Extract the (X, Y) coordinate from the center of the cell holding the provided text.  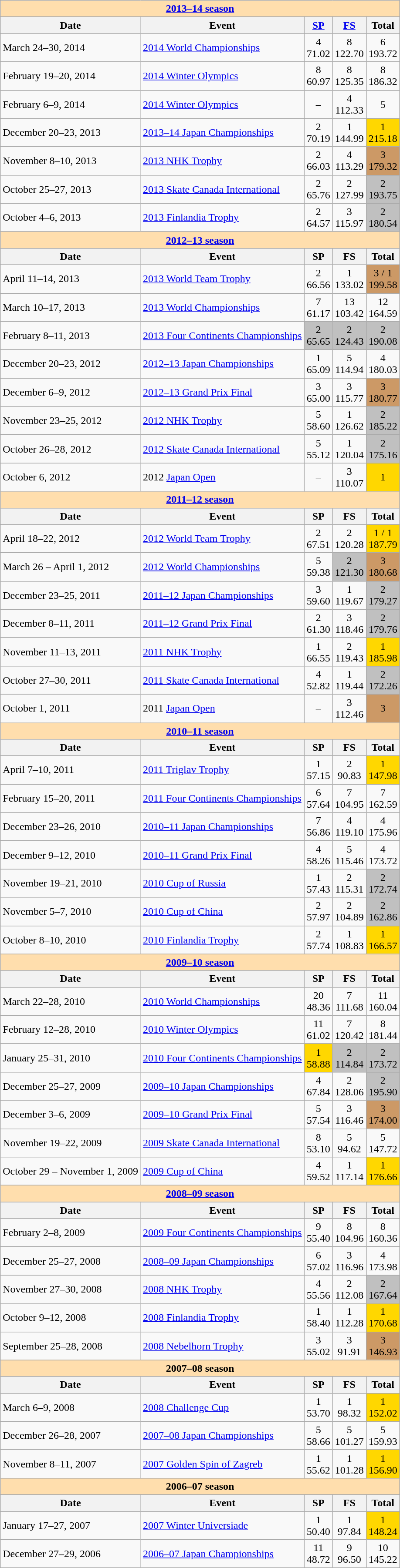
2127.99 (349, 189)
4175.96 (383, 827)
4173.98 (383, 1261)
7162.59 (383, 798)
2172.26 (383, 680)
September 25–28, 2008 (71, 1346)
2008 Finlandia Trophy (222, 1318)
1176.66 (383, 1172)
8122.70 (349, 48)
1185.98 (383, 652)
2010 World Championships (222, 1001)
1161.02 (318, 1030)
2012 Japan Open (222, 477)
8160.36 (383, 1232)
April 18–22, 2012 (71, 539)
1119.44 (349, 680)
158.88 (318, 1058)
December 25–27, 2009 (71, 1086)
2013 World Team Trophy (222, 279)
October 25–27, 2013 (71, 189)
2013 NHK Trophy (222, 161)
1126.62 (349, 420)
594.62 (349, 1143)
October 4–6, 2013 (71, 218)
2009 Skate Canada International (222, 1143)
2007–08 Japan Championships (222, 1435)
1170.68 (383, 1318)
December 20–23, 2013 (71, 132)
December 26–28, 2007 (71, 1435)
2012–13 Japan Championships (222, 364)
2012 NHK Trophy (222, 420)
153.70 (318, 1407)
1108.83 (349, 940)
2104.89 (349, 911)
October 27–30, 2011 (71, 680)
150.40 (318, 1525)
2010–11 Japan Championships (222, 827)
2008 Nebelhorn Trophy (222, 1346)
657.64 (318, 798)
359.60 (318, 595)
February 6–9, 2014 (71, 104)
3180.77 (383, 393)
5159.93 (383, 1435)
1144.99 (349, 132)
5115.46 (349, 855)
3115.77 (349, 393)
2010 Four Continents Championships (222, 1058)
1215.18 (383, 132)
2013 Four Continents Championships (222, 336)
2185.22 (383, 420)
853.10 (318, 1143)
3116.96 (349, 1261)
2013 Finlandia Trophy (222, 218)
December 6–9, 2012 (71, 393)
8104.96 (349, 1232)
1152.02 (383, 1407)
2011 NHK Trophy (222, 652)
7111.68 (349, 1001)
2006–07 Japan Championships (222, 1554)
4173.72 (383, 855)
10145.22 (383, 1554)
February 2–8, 2009 (71, 1232)
2175.16 (383, 449)
December 20–23, 2012 (71, 364)
March 10–17, 2013 (71, 307)
290.83 (349, 770)
270.19 (318, 132)
197.84 (349, 1525)
455.56 (318, 1289)
December 8–11, 2011 (71, 623)
1 / 1187.79 (383, 539)
2009 Cup of China (222, 1172)
2190.08 (383, 336)
7104.95 (349, 798)
8125.35 (349, 76)
2006–07 season (200, 1486)
355.02 (318, 1346)
April 11–14, 2013 (71, 279)
5147.72 (383, 1143)
October 29 – November 1, 2009 (71, 1172)
December 3–6, 2009 (71, 1114)
2012 World Championships (222, 567)
1147.98 (383, 770)
198.32 (349, 1407)
2008–09 season (200, 1194)
2012–13 season (200, 240)
3118.46 (349, 623)
2011–12 season (200, 500)
657.02 (318, 1261)
November 8–11, 2007 (71, 1464)
458.26 (318, 855)
2048.36 (318, 1001)
2193.75 (383, 189)
2112.08 (349, 1289)
12164.59 (383, 307)
6193.72 (383, 48)
2119.43 (349, 652)
2195.90 (383, 1086)
1156.90 (383, 1464)
November 19–21, 2010 (71, 883)
December 9–12, 2010 (71, 855)
955.40 (318, 1232)
March 24–30, 2014 (71, 48)
166.55 (318, 652)
December 25–27, 2008 (71, 1261)
April 7–10, 2011 (71, 770)
756.86 (318, 827)
October 6, 2012 (71, 477)
November 19–22, 2009 (71, 1143)
2008–09 Japan Championships (222, 1261)
155.62 (318, 1464)
761.17 (318, 307)
2008 Challenge Cup (222, 1407)
557.54 (318, 1114)
2173.72 (383, 1058)
3146.93 (383, 1346)
October 9–12, 2008 (71, 1318)
157.15 (318, 770)
2167.64 (383, 1289)
3110.07 (349, 477)
996.50 (349, 1554)
471.02 (318, 48)
2011 Triglav Trophy (222, 770)
559.38 (318, 567)
2179.76 (383, 623)
11160.04 (383, 1001)
October 26–28, 2012 (71, 449)
2010 Winter Olympics (222, 1030)
261.30 (318, 623)
2009–10 season (200, 962)
2120.28 (349, 539)
1133.02 (349, 279)
February 8–11, 2013 (71, 336)
1166.57 (383, 940)
1120.04 (349, 449)
2011 Japan Open (222, 708)
5 (383, 104)
257.97 (318, 911)
165.09 (318, 364)
2009–10 Japan Championships (222, 1086)
558.60 (318, 420)
December 27–29, 2006 (71, 1554)
257.74 (318, 940)
5114.94 (349, 364)
December 23–26, 2010 (71, 827)
2115.31 (349, 883)
2014 World Championships (222, 48)
3115.97 (349, 218)
November 8–10, 2013 (71, 161)
267.51 (318, 539)
3179.32 (383, 161)
2114.84 (349, 1058)
2121.30 (349, 567)
8186.32 (383, 76)
459.52 (318, 1172)
7120.42 (349, 1030)
555.12 (318, 449)
2011–12 Grand Prix Final (222, 623)
467.84 (318, 1086)
558.66 (318, 1435)
2009 Four Continents Championships (222, 1232)
February 19–20, 2014 (71, 76)
2179.27 (383, 595)
2011 Four Continents Championships (222, 798)
266.03 (318, 161)
2013 World Championships (222, 307)
October 8–10, 2010 (71, 940)
157.43 (318, 883)
3 (383, 708)
265.76 (318, 189)
3 / 1199.58 (383, 279)
January 25–31, 2010 (71, 1058)
1148.24 (383, 1525)
1119.67 (349, 595)
452.82 (318, 680)
264.57 (318, 218)
3112.46 (349, 708)
8181.44 (383, 1030)
1101.28 (349, 1464)
2128.06 (349, 1086)
158.40 (318, 1318)
4113.29 (349, 161)
1112.28 (349, 1318)
266.56 (318, 279)
3174.00 (383, 1114)
2162.86 (383, 911)
3180.68 (383, 567)
2007 Golden Spin of Zagreb (222, 1464)
March 26 – April 1, 2012 (71, 567)
3116.46 (349, 1114)
2012 World Team Trophy (222, 539)
5101.27 (349, 1435)
365.00 (318, 393)
2010–11 season (200, 731)
November 11–13, 2011 (71, 652)
1117.14 (349, 1172)
2180.54 (383, 218)
4119.10 (349, 827)
2011 Skate Canada International (222, 680)
2010 Cup of China (222, 911)
265.65 (318, 336)
2012–13 Grand Prix Final (222, 393)
March 6–9, 2008 (71, 1407)
December 23–25, 2011 (71, 595)
2124.43 (349, 336)
2009–10 Grand Prix Final (222, 1114)
391.91 (349, 1346)
860.97 (318, 76)
November 27–30, 2008 (71, 1289)
November 5–7, 2010 (71, 911)
2013–14 Japan Championships (222, 132)
March 22–28, 2010 (71, 1001)
1 (383, 477)
4112.33 (349, 104)
February 12–28, 2010 (71, 1030)
4180.03 (383, 364)
2013–14 season (200, 9)
2007–08 season (200, 1368)
January 17–27, 2007 (71, 1525)
1148.72 (318, 1554)
February 15–20, 2011 (71, 798)
2008 NHK Trophy (222, 1289)
2012 Skate Canada International (222, 449)
2172.74 (383, 883)
November 23–25, 2012 (71, 420)
2010 Finlandia Trophy (222, 940)
2010 Cup of Russia (222, 883)
2013 Skate Canada International (222, 189)
2011–12 Japan Championships (222, 595)
2010–11 Grand Prix Final (222, 855)
October 1, 2011 (71, 708)
13103.42 (349, 307)
2007 Winter Universiade (222, 1525)
